Extract the (X, Y) coordinate from the center of the cell holding the provided text.  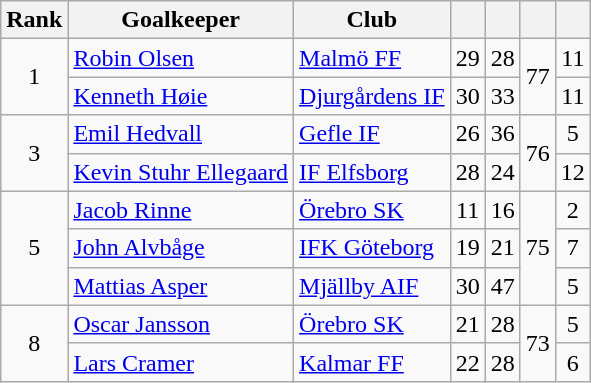
Club (372, 20)
1 (34, 77)
IF Elfsborg (372, 172)
77 (538, 77)
24 (502, 172)
Kalmar FF (372, 362)
Jacob Rinne (181, 210)
76 (538, 153)
75 (538, 248)
6 (572, 362)
26 (468, 134)
2 (572, 210)
Emil Hedvall (181, 134)
Rank (34, 20)
Oscar Jansson (181, 324)
IFK Göteborg (372, 248)
7 (572, 248)
Mattias Asper (181, 286)
19 (468, 248)
73 (538, 343)
Goalkeeper (181, 20)
Lars Cramer (181, 362)
Gefle IF (372, 134)
Malmö FF (372, 58)
12 (572, 172)
8 (34, 343)
47 (502, 286)
Kevin Stuhr Ellegaard (181, 172)
16 (502, 210)
John Alvbåge (181, 248)
22 (468, 362)
29 (468, 58)
Robin Olsen (181, 58)
Djurgårdens IF (372, 96)
Mjällby AIF (372, 286)
Kenneth Høie (181, 96)
3 (34, 153)
36 (502, 134)
33 (502, 96)
